For the text-containing cell, return its midpoint in (x, y) coordinate format. 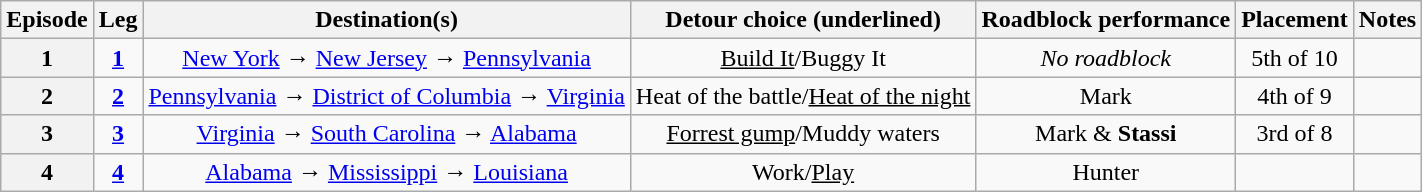
Forrest gump/Muddy waters (803, 134)
Episode (47, 20)
Notes (1387, 20)
3rd of 8 (1295, 134)
Mark (1106, 96)
Detour choice (underlined) (803, 20)
No roadblock (1106, 58)
5th of 10 (1295, 58)
New York → New Jersey → Pennsylvania (386, 58)
Mark & Stassi (1106, 134)
Hunter (1106, 172)
Placement (1295, 20)
Virginia → South Carolina → Alabama (386, 134)
4th of 9 (1295, 96)
Pennsylvania → District of Columbia → Virginia (386, 96)
Work/Play (803, 172)
Destination(s) (386, 20)
Build It/Buggy It (803, 58)
Heat of the battle/Heat of the night (803, 96)
Alabama → Mississippi → Louisiana (386, 172)
Leg (118, 20)
Roadblock performance (1106, 20)
